Output the (X, Y) coordinate of the center of the cell containing the given text.  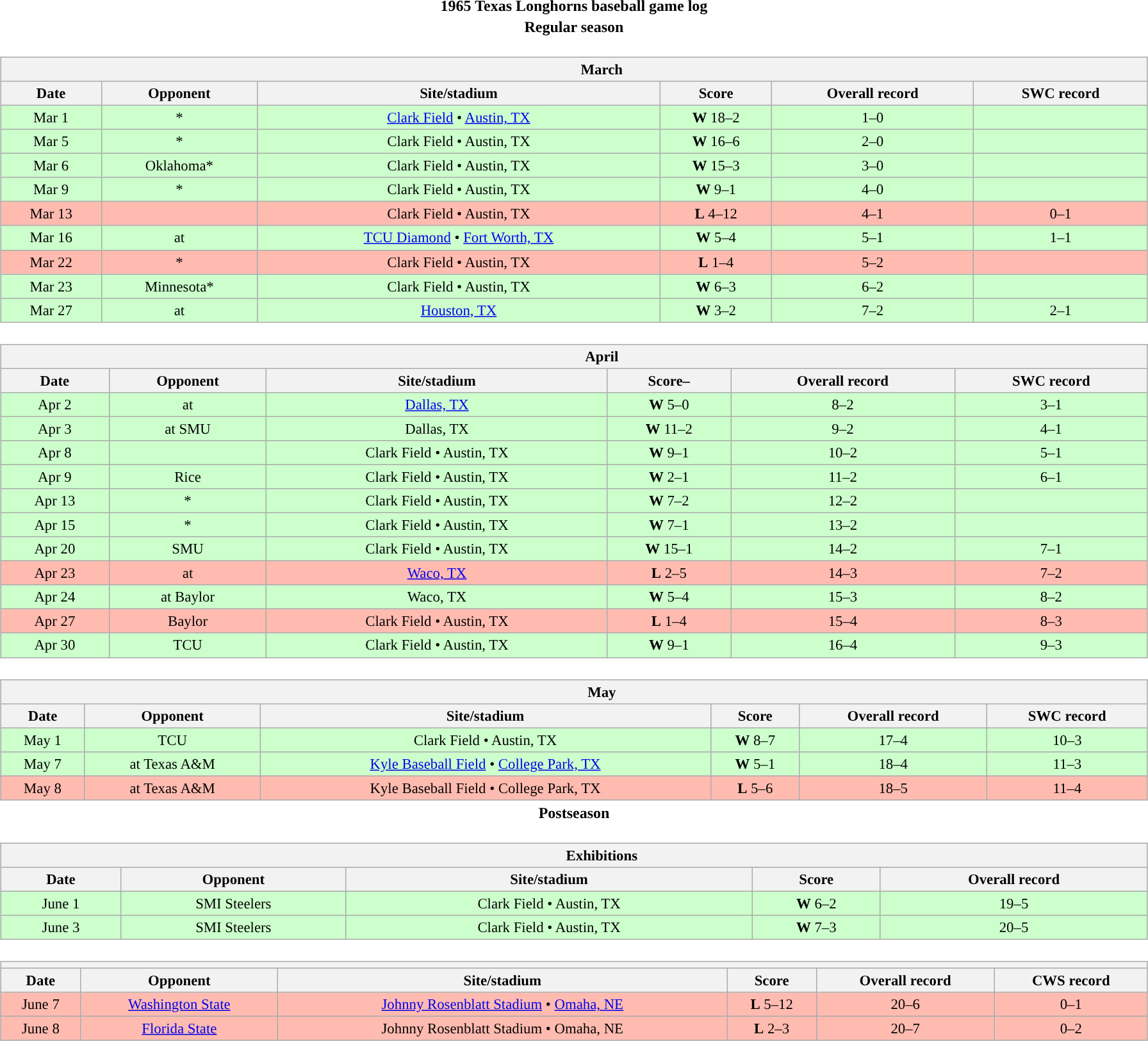
3–0 (873, 166)
W 16–6 (716, 142)
W 7–1 (669, 525)
W 3–2 (716, 310)
Mar 1 (51, 117)
April (574, 356)
May (574, 691)
6–2 (873, 286)
May 7 (43, 764)
12–2 (843, 501)
Houston, TX (459, 310)
4–0 (873, 190)
20–7 (905, 1029)
3–1 (1051, 404)
W 6–2 (816, 903)
Apr 13 (55, 501)
June 8 (41, 1029)
W 7–3 (816, 928)
Oklahoma* (179, 166)
SMU (188, 549)
18–5 (893, 788)
L 2–3 (771, 1029)
L 2–5 (669, 573)
June 7 (41, 1004)
Exhibitions (574, 855)
20–6 (905, 1004)
5–2 (873, 262)
Mar 22 (51, 262)
March (574, 69)
10–2 (843, 453)
Mar 23 (51, 286)
W 15–1 (669, 549)
Apr 20 (55, 549)
June 3 (61, 928)
W 11–2 (669, 429)
6–1 (1051, 477)
Mar 27 (51, 310)
W 18–2 (716, 117)
7–1 (1051, 549)
L 5–6 (755, 788)
W 5–0 (669, 404)
W 2–1 (669, 477)
W 7–2 (669, 501)
Washington State (179, 1004)
20–5 (1014, 928)
Baylor (188, 621)
Mar 6 (51, 166)
18–4 (893, 764)
at SMU (188, 429)
14–3 (843, 573)
10–3 (1067, 740)
11–3 (1067, 764)
Rice (188, 477)
9–3 (1051, 645)
17–4 (893, 740)
L 5–12 (771, 1004)
L 4–12 (716, 214)
Score– (669, 381)
Apr 9 (55, 477)
W 6–3 (716, 286)
TCU Diamond • Fort Worth, TX (459, 238)
11–2 (843, 477)
9–2 (843, 429)
Florida State (179, 1029)
15–3 (843, 597)
W 15–3 (716, 166)
May 8 (43, 788)
Apr 3 (55, 429)
14–2 (843, 549)
W 5–1 (755, 764)
June 1 (61, 903)
CWS record (1071, 980)
15–4 (843, 621)
at Baylor (188, 597)
13–2 (843, 525)
19–5 (1014, 903)
Apr 2 (55, 404)
Apr 23 (55, 573)
Mar 5 (51, 142)
Apr 24 (55, 597)
Minnesota* (179, 286)
2–1 (1061, 310)
11–4 (1067, 788)
Apr 8 (55, 453)
1–0 (873, 117)
0–2 (1071, 1029)
W 8–7 (755, 740)
Apr 15 (55, 525)
Mar 16 (51, 238)
Mar 9 (51, 190)
Apr 27 (55, 621)
8–3 (1051, 621)
1–1 (1061, 238)
May 1 (43, 740)
16–4 (843, 645)
Apr 30 (55, 645)
Mar 13 (51, 214)
2–0 (873, 142)
